Pinpoint the cell where the given text exists, returning its [X, Y] midpoint coordinate. 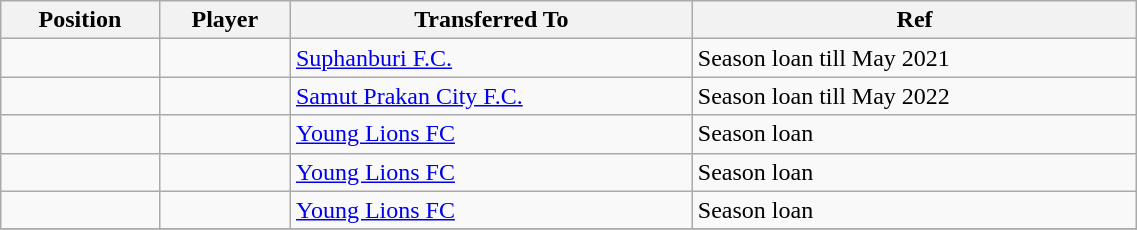
Position [80, 20]
Season loan till May 2021 [914, 58]
Samut Prakan City F.C. [491, 96]
Transferred To [491, 20]
Player [224, 20]
Season loan till May 2022 [914, 96]
Ref [914, 20]
Suphanburi F.C. [491, 58]
